Detect which cell encompasses the target text, then output its (X, Y) center coordinate. 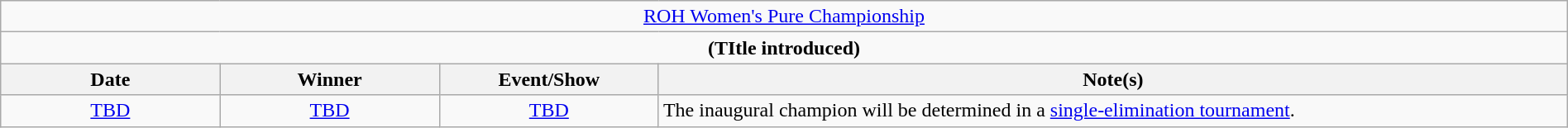
Winner (329, 79)
Note(s) (1113, 79)
The inaugural champion will be determined in a single-elimination tournament. (1113, 111)
Date (111, 79)
(TItle introduced) (784, 48)
ROH Women's Pure Championship (784, 17)
Event/Show (549, 79)
